Search for the cell housing the specified text and yield its (X, Y) center coordinate. 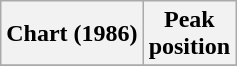
Chart (1986) (72, 34)
Peakposition (189, 34)
